Capture the cell that displays the provided text and extract its [X, Y] central coordinate. 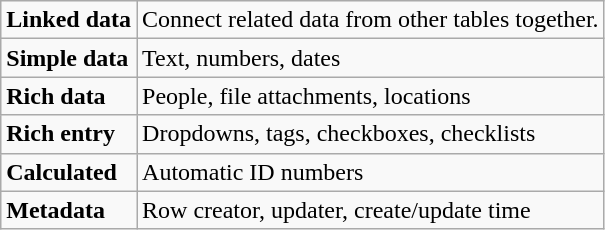
Rich entry [69, 134]
Linked data [69, 20]
Text, numbers, dates [371, 58]
Automatic ID numbers [371, 172]
Dropdowns, tags, checkboxes, checklists [371, 134]
Simple data [69, 58]
Metadata [69, 210]
People, file attachments, locations [371, 96]
Row creator, updater, create/update time [371, 210]
Calculated [69, 172]
Rich data [69, 96]
Connect related data from other tables together. [371, 20]
